Provide the (X, Y) coordinate of the cell's center where the given text is located.  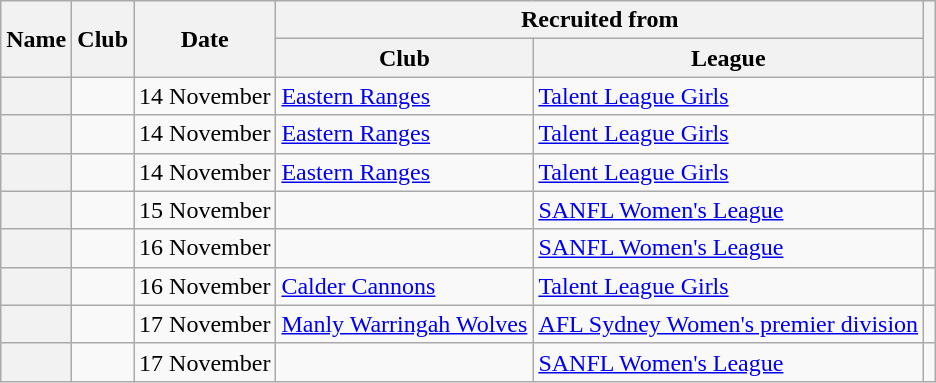
Date (205, 39)
Recruited from (600, 20)
Name (36, 39)
Manly Warringah Wolves (404, 324)
AFL Sydney Women's premier division (728, 324)
15 November (205, 210)
Calder Cannons (404, 286)
League (728, 58)
